Scan for the cell matching the given text and deliver its [X, Y] coordinate at center. 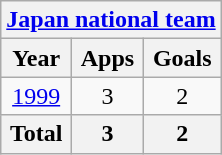
Goals [182, 58]
Apps [108, 58]
1999 [36, 96]
Japan national team [111, 20]
Total [36, 134]
Year [36, 58]
